From the cell containing the given text, extract its center point as (X, Y) coordinate. 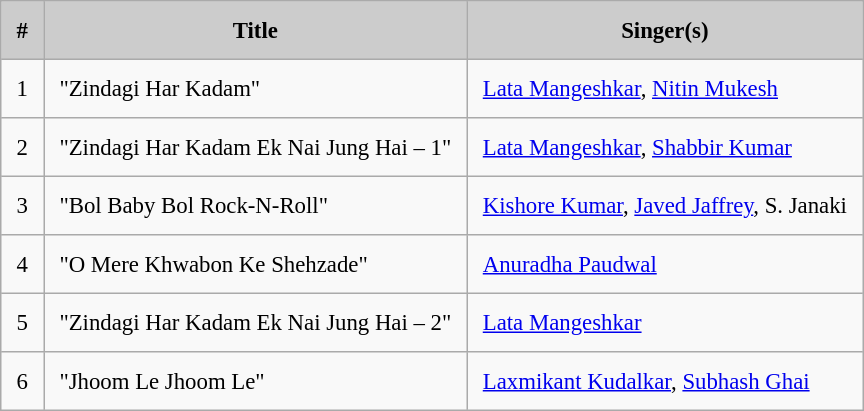
Anuradha Paudwal (665, 264)
"Zindagi Har Kadam Ek Nai Jung Hai – 2" (256, 322)
Kishore Kumar, Javed Jaffrey, S. Janaki (665, 205)
Laxmikant Kudalkar, Subhash Ghai (665, 381)
4 (22, 264)
5 (22, 322)
"Jhoom Le Jhoom Le" (256, 381)
Lata Mangeshkar, Shabbir Kumar (665, 147)
3 (22, 205)
Lata Mangeshkar, Nitin Mukesh (665, 88)
6 (22, 381)
"Zindagi Har Kadam Ek Nai Jung Hai – 1" (256, 147)
"O Mere Khwabon Ke Shehzade" (256, 264)
"Zindagi Har Kadam" (256, 88)
# (22, 30)
1 (22, 88)
Lata Mangeshkar (665, 322)
Singer(s) (665, 30)
"Bol Baby Bol Rock-N-Roll" (256, 205)
Title (256, 30)
2 (22, 147)
